Scan for the cell matching the given text and deliver its (x, y) coordinate at center. 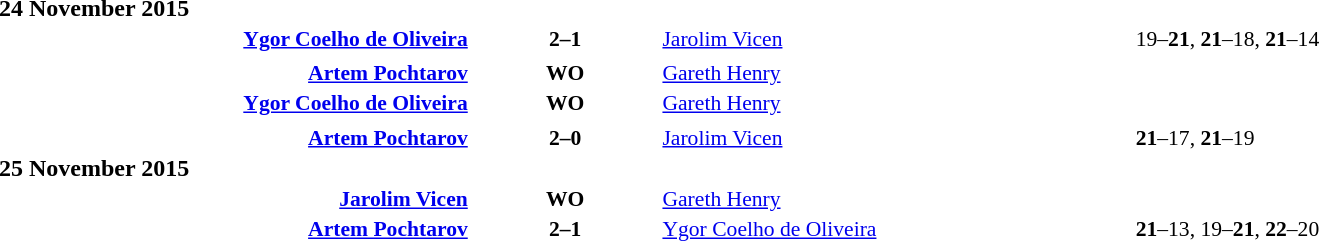
2–1 (566, 38)
2–0 (566, 138)
